Scan for the cell matching the given text and deliver its (x, y) coordinate at center. 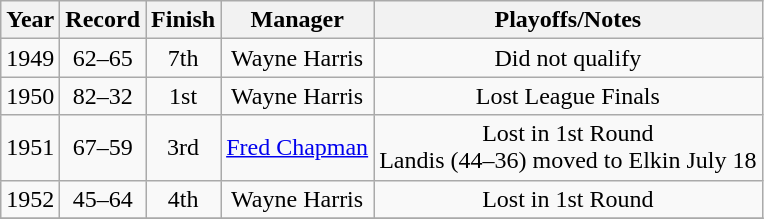
Playoffs/Notes (568, 20)
Did not qualify (568, 58)
Lost League Finals (568, 96)
82–32 (103, 96)
1951 (30, 148)
1st (184, 96)
Record (103, 20)
Year (30, 20)
3rd (184, 148)
1952 (30, 199)
Lost in 1st Round (568, 199)
Lost in 1st Round Landis (44–36) moved to Elkin July 18 (568, 148)
7th (184, 58)
45–64 (103, 199)
1950 (30, 96)
Fred Chapman (298, 148)
67–59 (103, 148)
4th (184, 199)
1949 (30, 58)
Finish (184, 20)
Manager (298, 20)
62–65 (103, 58)
